Scan for the cell matching the given text and deliver its (X, Y) coordinate at center. 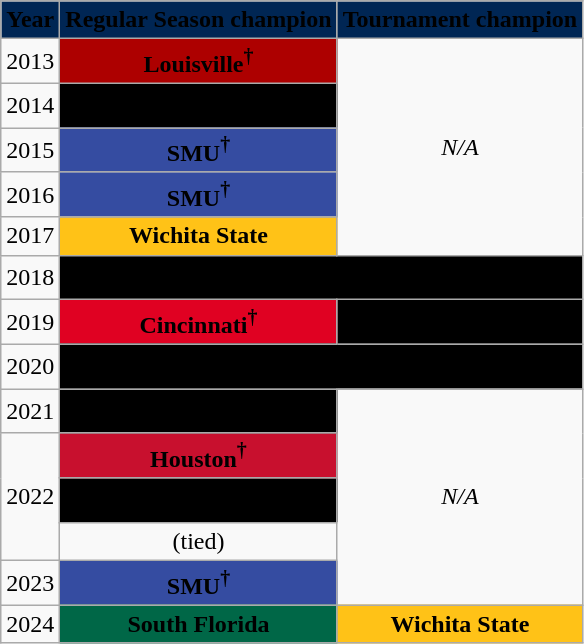
2013 (30, 62)
(tied) (198, 541)
Year (30, 20)
2024 (30, 624)
Tournament champion (460, 20)
2023 (30, 582)
South Florida (198, 624)
2020 (30, 366)
2022 (30, 496)
2014 (30, 106)
2019 (30, 322)
2018 (30, 278)
2015 (30, 150)
Regular Season champion (198, 20)
2021 (30, 412)
2016 (30, 194)
Louisville† (198, 62)
Cincinnati† (198, 322)
2017 (30, 236)
Houston† (198, 456)
